Provide the (X, Y) coordinate of the cell's center where the given text is located.  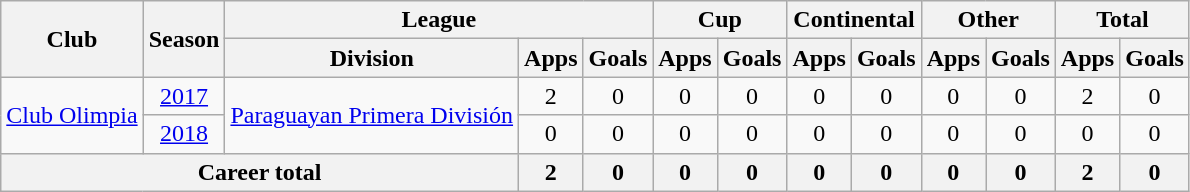
Career total (260, 172)
Division (372, 58)
Season (184, 39)
Paraguayan Primera División (372, 115)
Club (72, 39)
League (439, 20)
2017 (184, 96)
Club Olimpia (72, 115)
Continental (854, 20)
Other (988, 20)
Total (1122, 20)
Cup (720, 20)
2018 (184, 134)
